Extract the [x, y] coordinate from the center of the cell holding the provided text.  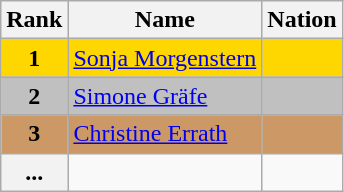
Simone Gräfe [165, 96]
... [34, 172]
Christine Errath [165, 134]
Sonja Morgenstern [165, 58]
Name [165, 20]
1 [34, 58]
Nation [302, 20]
Rank [34, 20]
2 [34, 96]
3 [34, 134]
